From the cell containing the given text, extract its center point as (x, y) coordinate. 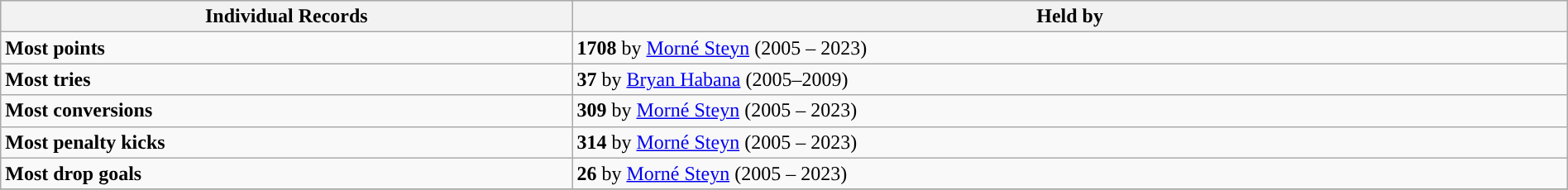
Most points (286, 48)
Held by (1070, 17)
26 by Morné Steyn (2005 – 2023) (1070, 173)
Most penalty kicks (286, 142)
Most tries (286, 79)
Most conversions (286, 111)
Individual Records (286, 17)
Most drop goals (286, 173)
37 by Bryan Habana (2005–2009) (1070, 79)
309 by Morné Steyn (2005 – 2023) (1070, 111)
314 by Morné Steyn (2005 – 2023) (1070, 142)
1708 by Morné Steyn (2005 – 2023) (1070, 48)
